For the text-containing cell, return its midpoint in [X, Y] coordinate format. 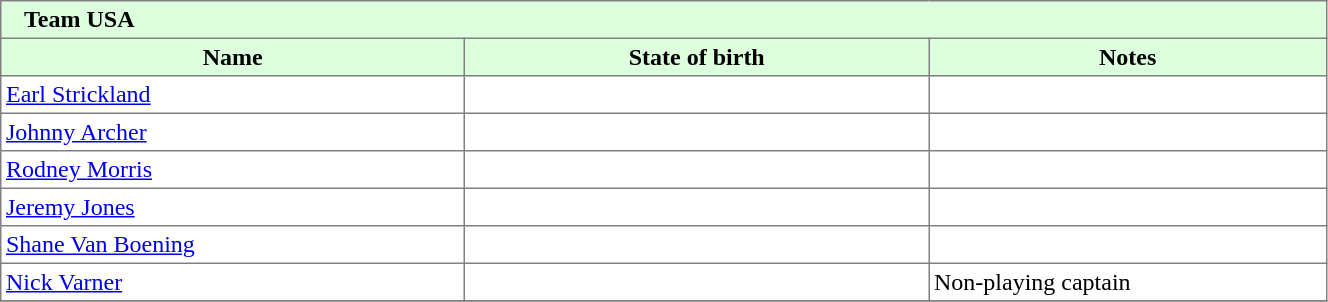
Johnny Archer [233, 132]
State of birth [697, 57]
Jeremy Jones [233, 207]
Rodney Morris [233, 170]
Earl Strickland [233, 95]
Non-playing captain [1128, 282]
Nick Varner [233, 282]
Shane Van Boening [233, 245]
Team USA [664, 20]
Notes [1128, 57]
Name [233, 57]
